Detect which cell encompasses the target text, then output its [X, Y] center coordinate. 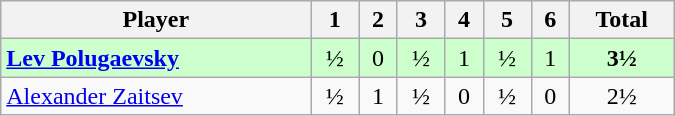
Total [622, 20]
2 [378, 20]
3½ [622, 58]
5 [507, 20]
6 [550, 20]
4 [464, 20]
Player [156, 20]
2½ [622, 96]
Alexander Zaitsev [156, 96]
Lev Polugaevsky [156, 58]
3 [421, 20]
